Extract the (X, Y) coordinate from the center of the cell holding the provided text.  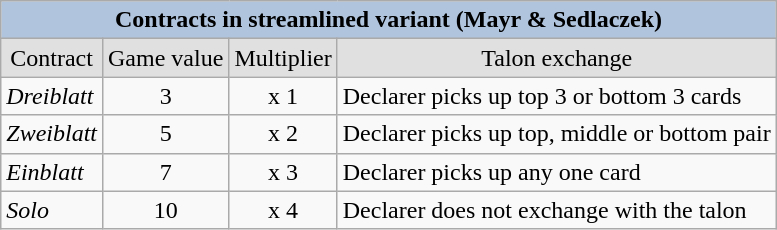
Declarer picks up top, middle or bottom pair (556, 134)
7 (165, 172)
x 1 (283, 96)
Declarer picks up top 3 or bottom 3 cards (556, 96)
Solo (52, 210)
Contract (52, 58)
Declarer does not exchange with the talon (556, 210)
Talon exchange (556, 58)
x 2 (283, 134)
Game value (165, 58)
Einblatt (52, 172)
Dreiblatt (52, 96)
5 (165, 134)
Zweiblatt (52, 134)
Declarer picks up any one card (556, 172)
Contracts in streamlined variant (Mayr & Sedlaczek) (388, 20)
10 (165, 210)
x 4 (283, 210)
Multiplier (283, 58)
x 3 (283, 172)
3 (165, 96)
